Find where the given text appears and provide that cell's center as [X, Y] coordinate. 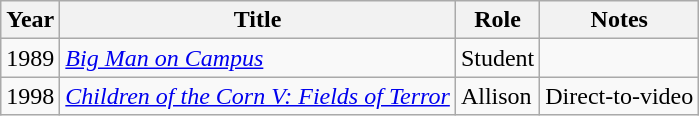
Year [30, 20]
1998 [30, 96]
Children of the Corn V: Fields of Terror [258, 96]
Big Man on Campus [258, 58]
Allison [497, 96]
Title [258, 20]
Direct-to-video [620, 96]
Notes [620, 20]
Student [497, 58]
1989 [30, 58]
Role [497, 20]
